Scan for the cell matching the given text and deliver its (X, Y) coordinate at center. 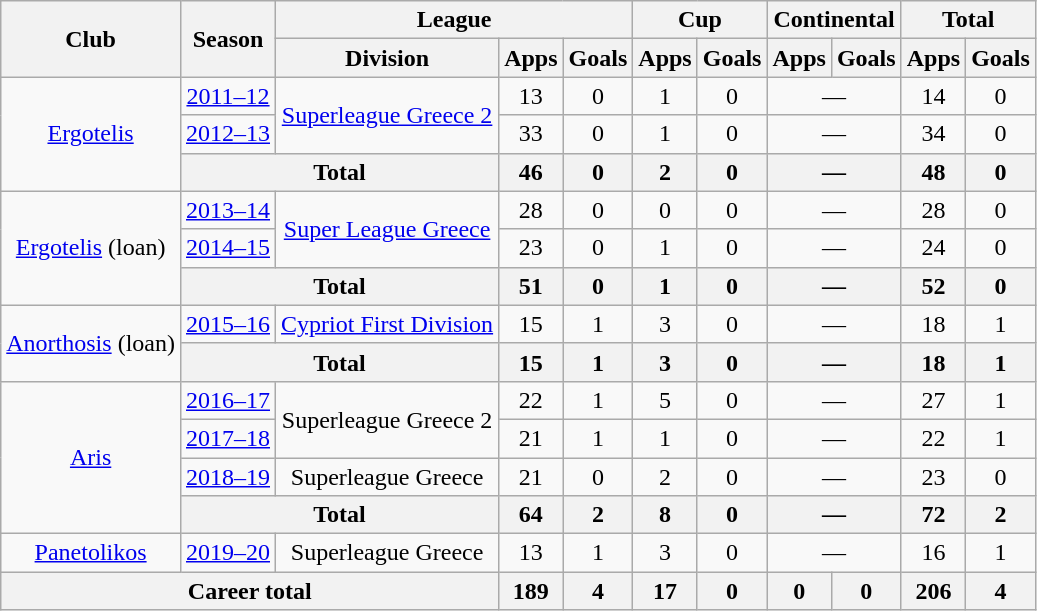
Continental (834, 20)
Division (388, 58)
14 (933, 96)
2011–12 (228, 96)
27 (933, 400)
2019–20 (228, 553)
34 (933, 134)
2017–18 (228, 438)
Ergotelis (loan) (91, 248)
51 (531, 286)
2014–15 (228, 248)
Super League Greece (388, 229)
2013–14 (228, 210)
8 (665, 515)
Panetolikos (91, 553)
48 (933, 172)
64 (531, 515)
24 (933, 248)
189 (531, 591)
33 (531, 134)
League (454, 20)
Season (228, 39)
Ergotelis (91, 134)
Club (91, 39)
2018–19 (228, 477)
2015–16 (228, 324)
Aris (91, 457)
2012–13 (228, 134)
72 (933, 515)
52 (933, 286)
16 (933, 553)
46 (531, 172)
Career total (250, 591)
5 (665, 400)
Cypriot First Division (388, 324)
Anorthosis (loan) (91, 343)
Cup (700, 20)
2016–17 (228, 400)
206 (933, 591)
17 (665, 591)
